Return (X, Y) of the center of cell containing provided text 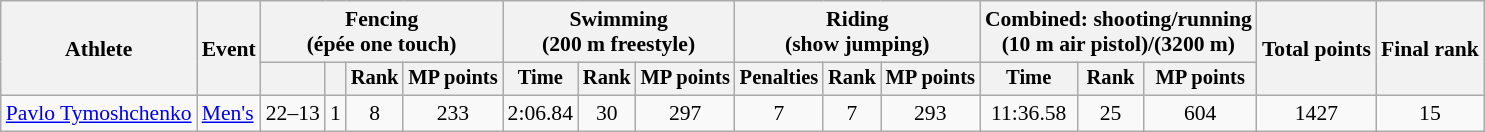
Fencing(épée one touch) (382, 32)
604 (1200, 114)
15 (1430, 114)
Penalties (779, 79)
Total points (1316, 48)
Event (229, 48)
297 (686, 114)
11:36.58 (1029, 114)
2:06.84 (540, 114)
22–13 (293, 114)
Combined: shooting/running(10 m air pistol)/(3200 m) (1118, 32)
293 (930, 114)
Pavlo Tymoshchenko (99, 114)
Athlete (99, 48)
8 (375, 114)
25 (1111, 114)
1427 (1316, 114)
Swimming(200 m freestyle) (619, 32)
1 (336, 114)
233 (452, 114)
30 (607, 114)
Riding(show jumping) (858, 32)
Men's (229, 114)
Final rank (1430, 48)
